Pinpoint the cell where the given text exists, returning its [x, y] midpoint coordinate. 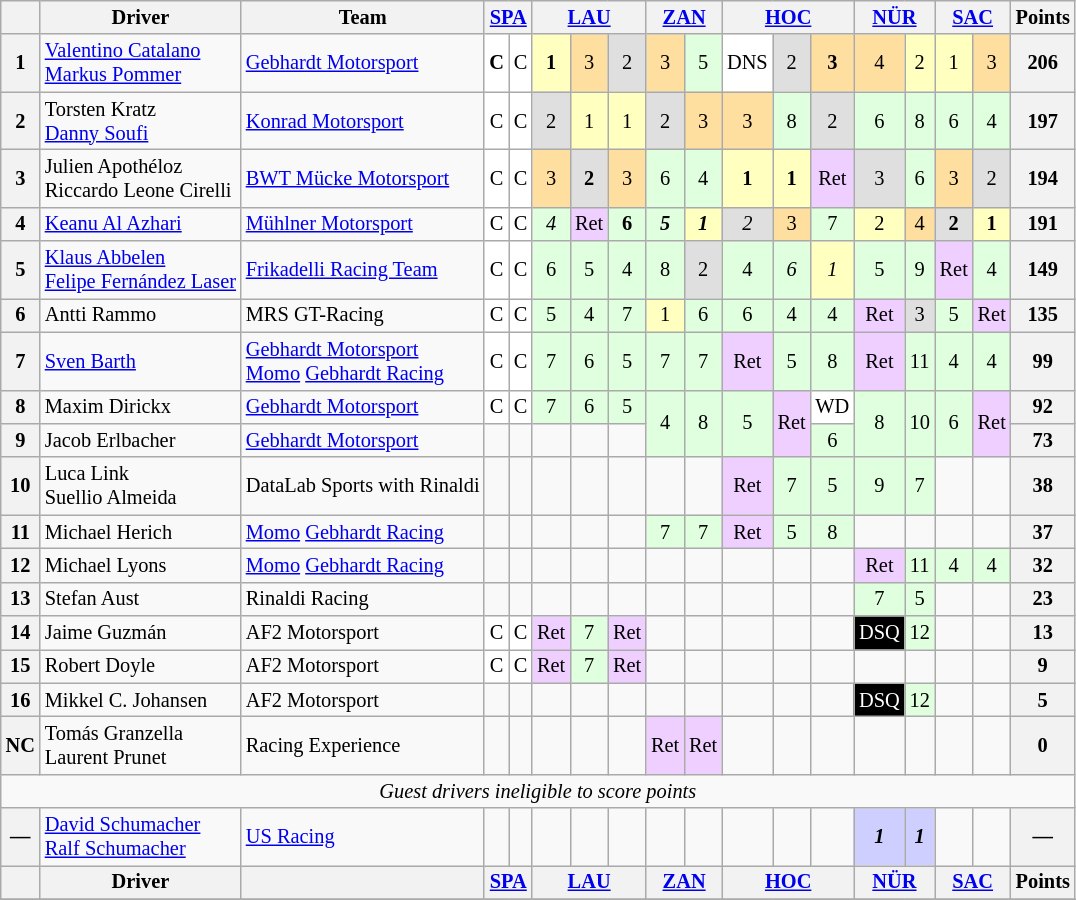
Jaime Guzmán [140, 633]
Julien Apothéloz Riccardo Leone Cirelli [140, 178]
Guest drivers ineligible to score points [538, 791]
Racing Experience [363, 745]
Michael Herich [140, 532]
32 [1043, 565]
Tomás Granzella Laurent Prunet [140, 745]
Maxim Dirickx [140, 407]
Rinaldi Racing [363, 599]
Robert Doyle [140, 666]
WD [833, 407]
Torsten Kratz Danny Soufi [140, 121]
Valentino Catalano Markus Pommer [140, 63]
73 [1043, 440]
Gebhardt Motorsport Momo Gebhardt Racing [363, 361]
206 [1043, 63]
David Schumacher Ralf Schumacher [140, 837]
DataLab Sports with Rinaldi [363, 486]
197 [1043, 121]
Antti Rammo [140, 315]
Team [363, 17]
Mikkel C. Johansen [140, 700]
92 [1043, 407]
Stefan Aust [140, 599]
Sven Barth [140, 361]
15 [20, 666]
191 [1043, 224]
194 [1043, 178]
Klaus Abbelen Felipe Fernández Laser [140, 270]
MRS GT-Racing [363, 315]
Mühlner Motorsport [363, 224]
149 [1043, 270]
37 [1043, 532]
135 [1043, 315]
99 [1043, 361]
DNS [747, 63]
Michael Lyons [140, 565]
23 [1043, 599]
16 [20, 700]
Konrad Motorsport [363, 121]
NC [20, 745]
0 [1043, 745]
Luca Link Suellio Almeida [140, 486]
38 [1043, 486]
Frikadelli Racing Team [363, 270]
BWT Mücke Motorsport [363, 178]
14 [20, 633]
US Racing [363, 837]
Jacob Erlbacher [140, 440]
Keanu Al Azhari [140, 224]
